Search for the cell housing the specified text and yield its (X, Y) center coordinate. 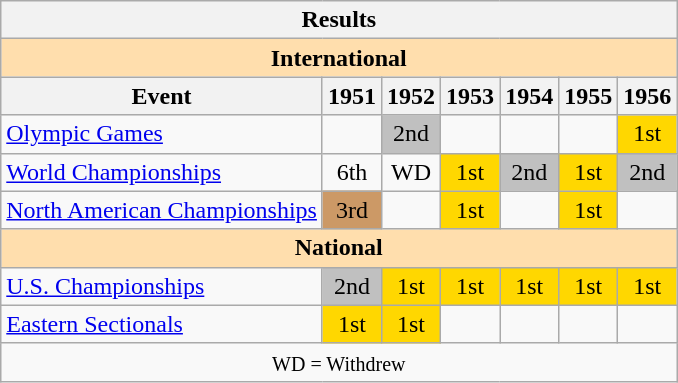
Olympic Games (162, 134)
6th (352, 172)
1954 (530, 96)
U.S. Championships (162, 286)
1956 (648, 96)
Event (162, 96)
1955 (588, 96)
North American Championships (162, 210)
Results (339, 20)
WD (412, 172)
1951 (352, 96)
World Championships (162, 172)
1952 (412, 96)
3rd (352, 210)
National (339, 248)
1953 (470, 96)
Eastern Sectionals (162, 324)
WD = Withdrew (339, 362)
International (339, 58)
